Capture the cell that displays the provided text and extract its (x, y) central coordinate. 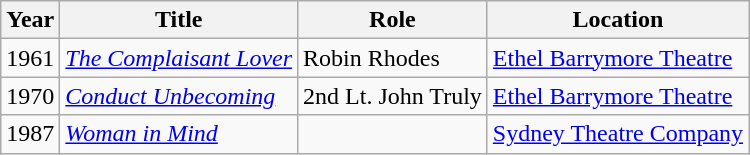
2nd Lt. John Truly (393, 96)
The Complaisant Lover (179, 58)
Year (30, 20)
1961 (30, 58)
Title (179, 20)
1987 (30, 134)
Role (393, 20)
1970 (30, 96)
Sydney Theatre Company (618, 134)
Location (618, 20)
Robin Rhodes (393, 58)
Woman in Mind (179, 134)
Conduct Unbecoming (179, 96)
